Provide the (X, Y) coordinate of the cell's center where the given text is located.  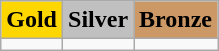
Gold (32, 20)
Silver (98, 20)
Bronze (176, 20)
